Search for the cell housing the specified text and yield its (x, y) center coordinate. 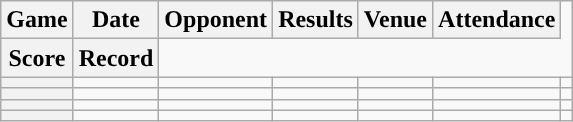
Date (116, 20)
Results (316, 20)
Game (37, 20)
Venue (395, 20)
Attendance (497, 20)
Opponent (216, 20)
Score (37, 58)
Record (116, 58)
